From the cell containing the given text, extract its center point as (x, y) coordinate. 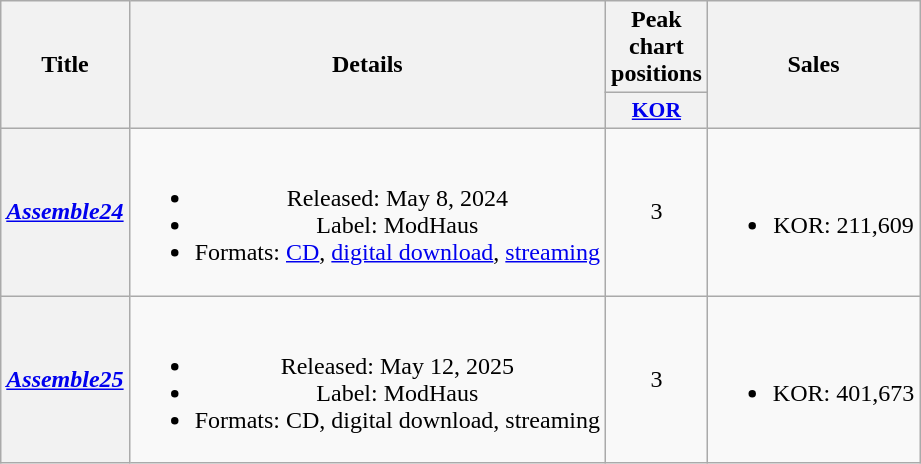
Released: May 8, 2024Label: ModHausFormats: CD, digital download, streaming (367, 212)
Assemble25 (65, 380)
KOR: 401,673 (813, 380)
Title (65, 65)
Sales (813, 65)
Details (367, 65)
KOR: 211,609 (813, 212)
Peak chart positions (657, 47)
KOR (657, 111)
Assemble24 (65, 212)
Released: May 12, 2025Label: ModHausFormats: CD, digital download, streaming (367, 380)
